Capture the cell that displays the provided text and extract its (x, y) central coordinate. 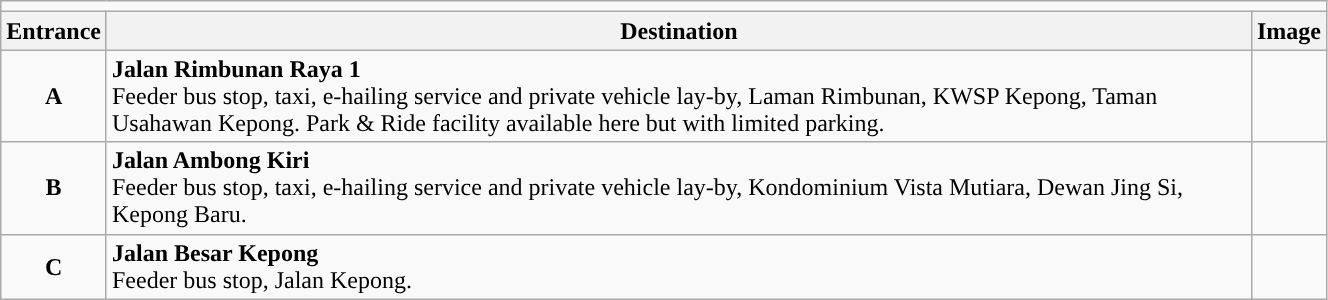
Entrance (54, 31)
Jalan Besar Kepong Feeder bus stop, Jalan Kepong. (678, 266)
A (54, 96)
Destination (678, 31)
C (54, 266)
B (54, 188)
Jalan Ambong Kiri Feeder bus stop, taxi, e-hailing service and private vehicle lay-by, Kondominium Vista Mutiara, Dewan Jing Si, Kepong Baru. (678, 188)
Image (1288, 31)
